Return the (x, y) coordinate for the center point of the cell that contains the specified text.  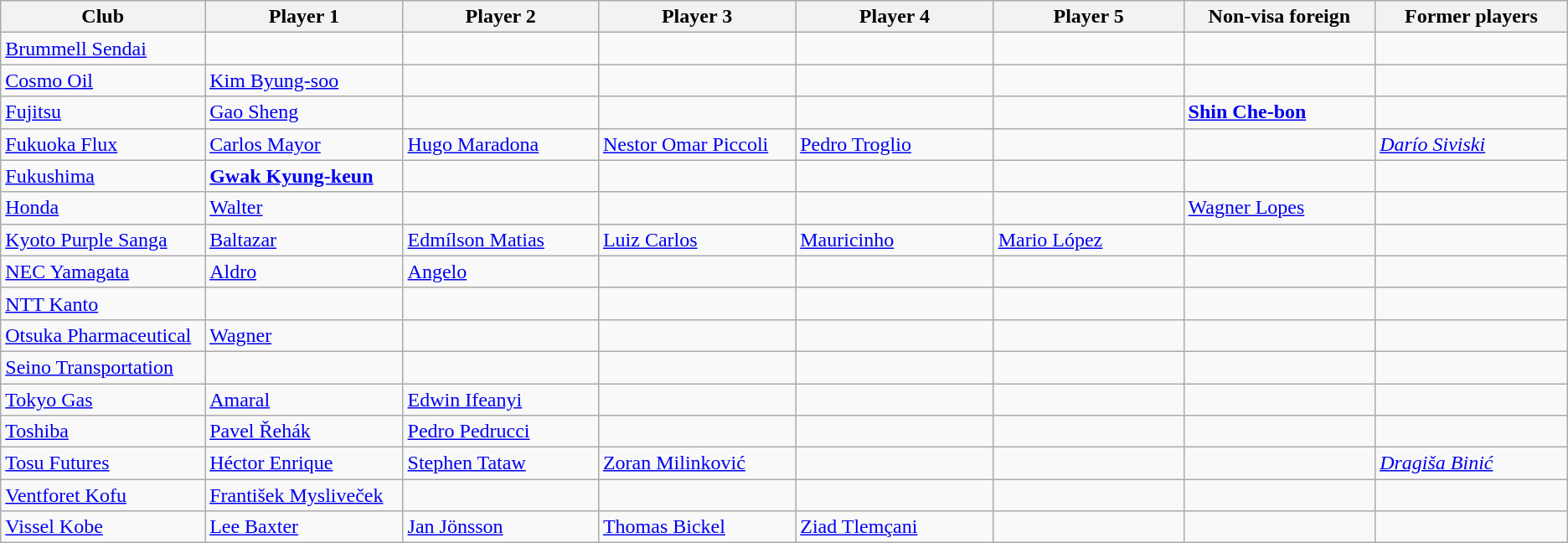
Carlos Mayor (304, 144)
Walter (304, 208)
Darío Siviski (1472, 144)
Edwin Ifeanyi (501, 400)
Hugo Maradona (501, 144)
Mauricinho (895, 240)
Fukushima (103, 176)
Shin Che-bon (1280, 112)
Fukuoka Flux (103, 144)
Dragiša Binić (1472, 463)
Thomas Bickel (697, 527)
Tosu Futures (103, 463)
Player 3 (697, 17)
Héctor Enrique (304, 463)
Player 5 (1089, 17)
Non-visa foreign (1280, 17)
Former players (1472, 17)
Tokyo Gas (103, 400)
Player 4 (895, 17)
Zoran Milinković (697, 463)
Cosmo Oil (103, 80)
Seino Transportation (103, 367)
Player 1 (304, 17)
Aldro (304, 271)
Nestor Omar Piccoli (697, 144)
Player 2 (501, 17)
Wagner Lopes (1280, 208)
Otsuka Pharmaceutical (103, 335)
Luiz Carlos (697, 240)
Lee Baxter (304, 527)
Amaral (304, 400)
Angelo (501, 271)
Edmílson Matias (501, 240)
NTT Kanto (103, 303)
Pavel Řehák (304, 432)
Kyoto Purple Sanga (103, 240)
Honda (103, 208)
Vissel Kobe (103, 527)
Gao Sheng (304, 112)
Club (103, 17)
Pedro Troglio (895, 144)
Fujitsu (103, 112)
Toshiba (103, 432)
Mario López (1089, 240)
NEC Yamagata (103, 271)
Wagner (304, 335)
Brummell Sendai (103, 49)
František Mysliveček (304, 495)
Kim Byung-soo (304, 80)
Ziad Tlemçani (895, 527)
Gwak Kyung-keun (304, 176)
Pedro Pedrucci (501, 432)
Baltazar (304, 240)
Ventforet Kofu (103, 495)
Jan Jönsson (501, 527)
Stephen Tataw (501, 463)
